Pinpoint the cell where the given text exists, returning its [x, y] midpoint coordinate. 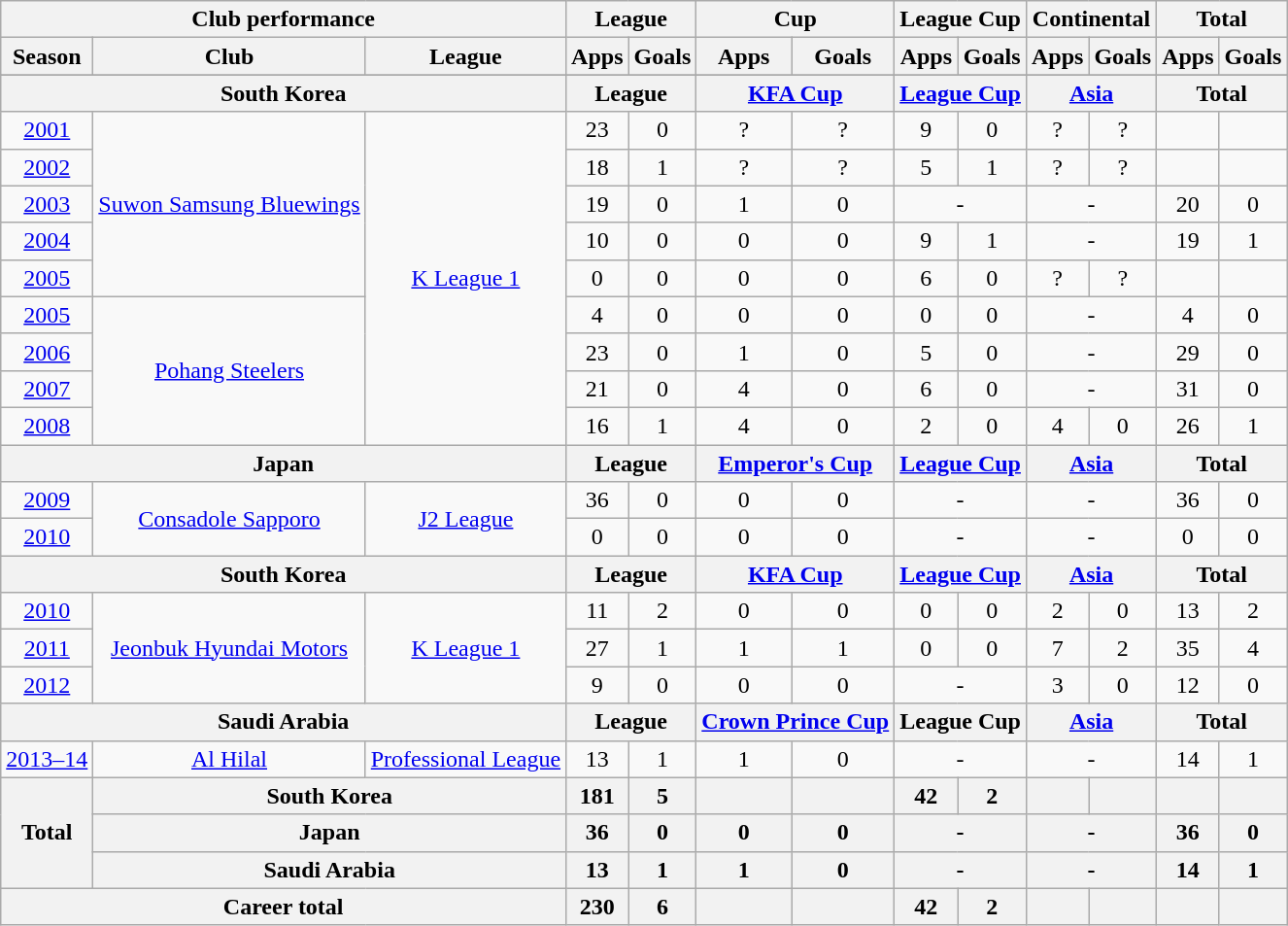
7 [1057, 648]
Continental [1091, 19]
Cup [796, 19]
Career total [284, 907]
2002 [47, 167]
Crown Prince Cup [796, 722]
Consadole Sapporo [229, 519]
Al Hilal [229, 759]
11 [597, 611]
Club performance [284, 19]
21 [597, 389]
Club [229, 56]
Suwon Samsung Bluewings [229, 204]
16 [597, 426]
3 [1057, 685]
2012 [47, 685]
29 [1188, 352]
181 [597, 796]
35 [1188, 648]
230 [597, 907]
2003 [47, 204]
10 [597, 241]
2006 [47, 352]
31 [1188, 389]
Season [47, 56]
2009 [47, 500]
J2 League [465, 519]
Pohang Steelers [229, 370]
27 [597, 648]
2011 [47, 648]
2013–14 [47, 759]
Jeonbuk Hyundai Motors [229, 648]
2008 [47, 426]
Professional League [465, 759]
18 [597, 167]
Emperor's Cup [796, 463]
12 [1188, 685]
20 [1188, 204]
2007 [47, 389]
2004 [47, 241]
2001 [47, 130]
26 [1188, 426]
